Provide the [x, y] coordinate of the cell's center where the given text is located.  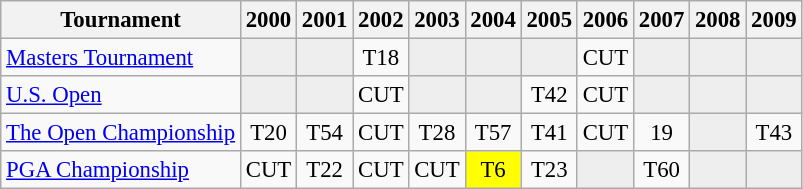
T41 [549, 133]
T54 [325, 133]
T23 [549, 170]
2008 [718, 20]
2001 [325, 20]
2007 [661, 20]
2002 [381, 20]
T28 [437, 133]
Masters Tournament [121, 58]
2006 [605, 20]
T18 [381, 58]
T6 [493, 170]
2000 [268, 20]
T43 [774, 133]
T60 [661, 170]
T22 [325, 170]
T57 [493, 133]
U.S. Open [121, 95]
The Open Championship [121, 133]
T20 [268, 133]
2004 [493, 20]
PGA Championship [121, 170]
2003 [437, 20]
Tournament [121, 20]
2005 [549, 20]
T42 [549, 95]
2009 [774, 20]
19 [661, 133]
